From the cell containing the given text, extract its center point as [X, Y] coordinate. 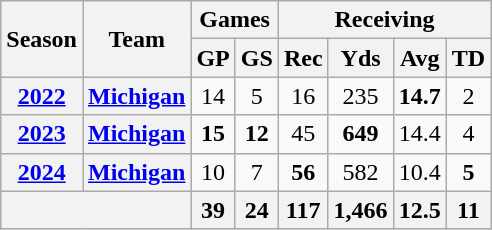
11 [468, 210]
2 [468, 96]
Games [234, 20]
12.5 [420, 210]
56 [303, 172]
Yds [360, 58]
Season [42, 39]
GS [256, 58]
7 [256, 172]
45 [303, 134]
15 [213, 134]
235 [360, 96]
GP [213, 58]
1,466 [360, 210]
582 [360, 172]
TD [468, 58]
39 [213, 210]
10.4 [420, 172]
14.7 [420, 96]
14.4 [420, 134]
12 [256, 134]
Rec [303, 58]
Receiving [384, 20]
10 [213, 172]
Team [136, 39]
24 [256, 210]
117 [303, 210]
Avg [420, 58]
16 [303, 96]
649 [360, 134]
4 [468, 134]
2022 [42, 96]
2024 [42, 172]
14 [213, 96]
2023 [42, 134]
